Capture the cell that displays the provided text and extract its (X, Y) central coordinate. 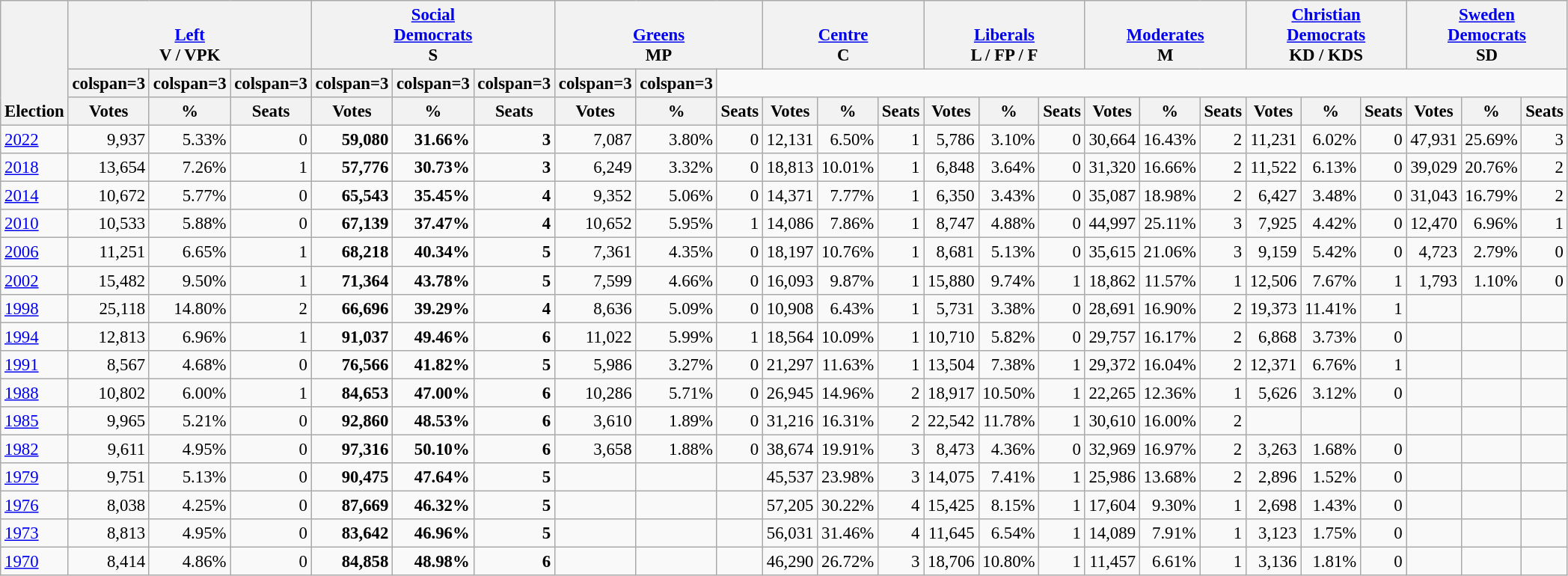
16.31% (848, 421)
18,706 (952, 562)
5,986 (595, 364)
47,931 (1433, 140)
7,599 (595, 281)
92,860 (352, 421)
9,751 (108, 477)
3.64% (1008, 168)
16.17% (1170, 337)
10,908 (790, 308)
18,862 (1112, 281)
1.68% (1331, 449)
4.86% (189, 562)
8,473 (952, 449)
5,786 (952, 140)
7.86% (848, 224)
10.80% (1008, 562)
97,316 (352, 449)
46,290 (790, 562)
10,672 (108, 196)
6,848 (952, 168)
8.15% (1008, 505)
4.88% (1008, 224)
12,470 (1433, 224)
10.09% (848, 337)
1970 (34, 562)
8,038 (108, 505)
7,925 (1273, 224)
46.96% (433, 533)
5.33% (189, 140)
37.47% (433, 224)
30.22% (848, 505)
48.98% (433, 562)
84,858 (352, 562)
2014 (34, 196)
Election (34, 63)
14,089 (1112, 533)
10.76% (848, 252)
15,482 (108, 281)
1985 (34, 421)
11,231 (1273, 140)
19,373 (1273, 308)
3.38% (1008, 308)
40.34% (433, 252)
9,159 (1273, 252)
1979 (34, 477)
2,896 (1273, 477)
11.57% (1170, 281)
6.50% (848, 140)
16.43% (1170, 140)
ModeratesM (1166, 35)
29,757 (1112, 337)
31,216 (790, 421)
41.82% (433, 364)
84,653 (352, 393)
6.61% (1170, 562)
12,131 (790, 140)
1.81% (1331, 562)
43.78% (433, 281)
15,425 (952, 505)
3,610 (595, 421)
23.98% (848, 477)
11,251 (108, 252)
5.09% (676, 308)
35,615 (1112, 252)
67,139 (352, 224)
21.06% (1170, 252)
18.98% (1170, 196)
14,075 (952, 477)
4.35% (676, 252)
56,031 (790, 533)
20.76% (1492, 168)
3.27% (676, 364)
7.41% (1008, 477)
5.21% (189, 421)
9,352 (595, 196)
11,022 (595, 337)
7.67% (1331, 281)
3,136 (1273, 562)
11.63% (848, 364)
CentreC (842, 35)
4.68% (189, 364)
47.00% (433, 393)
1976 (34, 505)
10,802 (108, 393)
2022 (34, 140)
87,669 (352, 505)
6.02% (1331, 140)
1.43% (1331, 505)
9.30% (1170, 505)
2010 (34, 224)
16,093 (790, 281)
5.88% (189, 224)
4.36% (1008, 449)
8,636 (595, 308)
16.79% (1492, 196)
GreensMP (658, 35)
LeftV / VPK (190, 35)
3.10% (1008, 140)
90,475 (352, 477)
1973 (34, 533)
3.43% (1008, 196)
14.80% (189, 308)
2002 (34, 281)
ChristianDemocratsKD / KDS (1326, 35)
6.00% (189, 393)
1994 (34, 337)
9,611 (108, 449)
16.00% (1170, 421)
5.82% (1008, 337)
31,043 (1433, 196)
18,813 (790, 168)
25.69% (1492, 140)
7.38% (1008, 364)
50.10% (433, 449)
2018 (34, 168)
76,566 (352, 364)
10,710 (952, 337)
1.52% (1331, 477)
11.41% (1331, 308)
68,218 (352, 252)
7.26% (189, 168)
5.77% (189, 196)
SocialDemocratsS (432, 35)
1998 (34, 308)
5.95% (676, 224)
2,698 (1273, 505)
7,087 (595, 140)
22,542 (952, 421)
SwedenDemocratsSD (1487, 35)
6,350 (952, 196)
12,371 (1273, 364)
26,945 (790, 393)
5.06% (676, 196)
59,080 (352, 140)
65,543 (352, 196)
3,123 (1273, 533)
7,361 (595, 252)
9.74% (1008, 281)
35.45% (433, 196)
18,197 (790, 252)
1.89% (676, 421)
30,610 (1112, 421)
44,997 (1112, 224)
6.65% (189, 252)
6,249 (595, 168)
3.73% (1331, 337)
1982 (34, 449)
6.43% (848, 308)
57,776 (352, 168)
48.53% (433, 421)
31.66% (433, 140)
13.68% (1170, 477)
25.11% (1170, 224)
1988 (34, 393)
11,457 (1112, 562)
8,567 (108, 364)
8,813 (108, 533)
6.13% (1331, 168)
22,265 (1112, 393)
9.50% (189, 281)
6.76% (1331, 364)
49.46% (433, 337)
1.75% (1331, 533)
16.66% (1170, 168)
38,674 (790, 449)
57,205 (790, 505)
4,723 (1433, 252)
83,642 (352, 533)
3.12% (1331, 393)
18,917 (952, 393)
6,868 (1273, 337)
14.96% (848, 393)
35,087 (1112, 196)
8,414 (108, 562)
9.87% (848, 281)
16.90% (1170, 308)
32,969 (1112, 449)
14,371 (790, 196)
9,965 (108, 421)
4.42% (1331, 224)
16.97% (1170, 449)
2006 (34, 252)
66,696 (352, 308)
5,731 (952, 308)
13,504 (952, 364)
39.29% (433, 308)
19.91% (848, 449)
9,937 (108, 140)
1.88% (676, 449)
39,029 (1433, 168)
3,658 (595, 449)
30.73% (433, 168)
8,681 (952, 252)
12,813 (108, 337)
16.04% (1170, 364)
12,506 (1273, 281)
1,793 (1433, 281)
10.01% (848, 168)
14,086 (790, 224)
6,427 (1273, 196)
1.10% (1492, 281)
LiberalsL / FP / F (1004, 35)
28,691 (1112, 308)
31.46% (848, 533)
29,372 (1112, 364)
46.32% (433, 505)
25,986 (1112, 477)
11,645 (952, 533)
21,297 (790, 364)
4.25% (189, 505)
13,654 (108, 168)
18,564 (790, 337)
30,664 (1112, 140)
71,364 (352, 281)
3,263 (1273, 449)
12.36% (1170, 393)
45,537 (790, 477)
10,652 (595, 224)
1991 (34, 364)
10.50% (1008, 393)
91,037 (352, 337)
7.77% (848, 196)
5.71% (676, 393)
10,533 (108, 224)
15,880 (952, 281)
5.99% (676, 337)
8,747 (952, 224)
3.80% (676, 140)
4.66% (676, 281)
3.48% (1331, 196)
26.72% (848, 562)
5.42% (1331, 252)
5,626 (1273, 393)
31,320 (1112, 168)
3.32% (676, 168)
6.54% (1008, 533)
11,522 (1273, 168)
11.78% (1008, 421)
47.64% (433, 477)
10,286 (595, 393)
17,604 (1112, 505)
7.91% (1170, 533)
2.79% (1492, 252)
25,118 (108, 308)
